Scan for the cell matching the given text and deliver its [X, Y] coordinate at center. 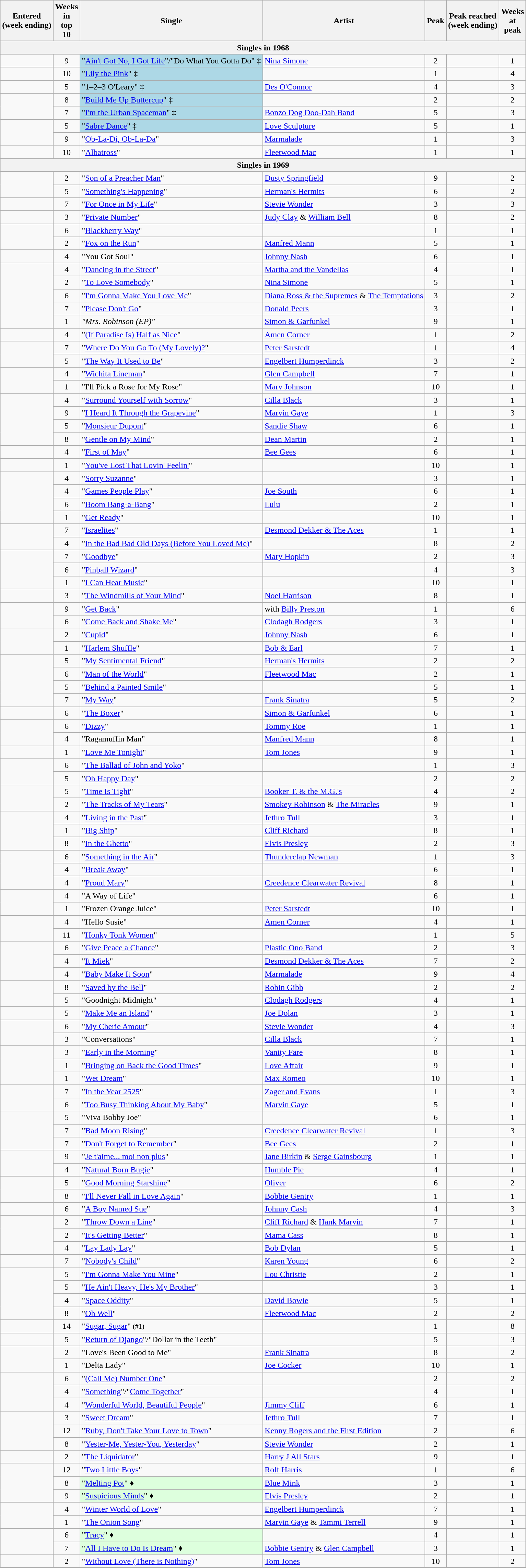
"Albatross" [172, 152]
"Viva Bobby Joe" [172, 1118]
Karen Young [344, 1261]
"Saved by the Bell" [172, 987]
"He Ain't Heavy, He's My Brother" [172, 1287]
Cliff Richard [344, 831]
"Lily the Pink" ‡ [172, 74]
Plastic Ono Band [344, 948]
Bob & Earl [344, 648]
"Frozen Orange Juice" [172, 909]
Robin Gibb [344, 987]
"First of May" [172, 452]
"Build Me Up Buttercup" ‡ [172, 100]
Sandie Shaw [344, 426]
Bobbie Gentry [344, 1196]
Weeksatpeak [513, 21]
"Love's Been Good to Me" [172, 1352]
Donald Peers [344, 309]
Rolf Harris [344, 1470]
Harry J All Stars [344, 1457]
"I Heard It Through the Grapevine" [172, 413]
"Natural Born Bugie" [172, 1170]
"Give Peace a Chance" [172, 948]
"Sorry Suzanne" [172, 478]
Jimmy Cliff [344, 1404]
"You Got Soul" [172, 256]
Marv Johnson [344, 387]
Artist [344, 21]
"Please Don't Go" [172, 309]
"In the Year 2525" [172, 1091]
"I'll Never Fall in Love Again" [172, 1196]
Humble Pie [344, 1170]
"Dizzy" [172, 726]
"Private Number" [172, 217]
Lou Christie [344, 1274]
"Time Is Tight" [172, 791]
Dean Martin [344, 439]
14 [67, 1326]
Oliver [344, 1183]
"Get Ready" [172, 517]
Booker T. & the M.G.'s [344, 791]
Joe Cocker [344, 1365]
"Without Love (There is Nothing)" [172, 1561]
Tommy Roe [344, 726]
"Ob-La-Di, Ob-La-Da" [172, 139]
"Return of Django"/"Dollar in the Teeth" [172, 1339]
"Come Back and Shake Me" [172, 622]
"The Tracks of My Tears" [172, 804]
"A Boy Named Sue" [172, 1209]
"Fox on the Run" [172, 243]
Des O'Connor [344, 87]
"Proud Mary" [172, 883]
"I'm Gonna Make You Mine" [172, 1274]
Dusty Springfield [344, 178]
"Love Me Tonight" [172, 752]
"Wichita Lineman" [172, 374]
Kenny Rogers and the First Edition [344, 1431]
"I'll Pick a Rose for My Rose" [172, 387]
"Living in the Past" [172, 818]
"Melting Pot" ♦ [172, 1483]
"A Way of Life" [172, 896]
"Gentle on My Mind" [172, 439]
Johnny Cash [344, 1209]
Thunderclap Newman [344, 857]
"Tracy" ♦ [172, 1535]
Blue Mink [344, 1483]
"Something in the Air" [172, 857]
"Boom Bang-a-Bang" [172, 504]
Noel Harrison [344, 595]
Love Affair [344, 1065]
"The Windmills of Your Mind" [172, 595]
"Bad Moon Rising" [172, 1131]
"Don't Forget to Remember" [172, 1144]
"Goodnight Midnight" [172, 1000]
"Monsieur Dupont" [172, 426]
"Wonderful World, Beautiful People" [172, 1404]
"Je t'aime... moi non plus" [172, 1157]
"Too Busy Thinking About My Baby" [172, 1105]
"Mrs. Robinson (EP)" [172, 322]
"Harlem Shuffle" [172, 648]
"Yester-Me, Yester-You, Yesterday" [172, 1444]
Cliff Richard & Hank Marvin [344, 1222]
"Wet Dream" [172, 1078]
"I Can Hear Music" [172, 582]
"(Call Me) Number One" [172, 1378]
"Man of the World" [172, 674]
Smokey Robinson & The Miracles [344, 804]
"Throw Down a Line" [172, 1222]
"Games People Play" [172, 491]
"Israelites" [172, 530]
"Sugar, Sugar" (#1) [172, 1326]
"Behind a Painted Smile" [172, 687]
"The Boxer" [172, 713]
Joe South [344, 491]
Martha and the Vandellas [344, 269]
11 [67, 935]
Vanity Fare [344, 1052]
"Winter World of Love" [172, 1509]
Peak reached(week ending) [473, 21]
"My Sentimental Friend" [172, 661]
Jane Birkin & Serge Gainsbourg [344, 1157]
"The Ballad of John and Yoko" [172, 765]
"Big Ship" [172, 831]
"Dancing in the Street" [172, 269]
"To Love Somebody" [172, 282]
Glen Campbell [344, 374]
Bobbie Gentry & Glen Campbell [344, 1548]
Weeksintop10 [67, 21]
"Break Away" [172, 870]
"Early in the Morning" [172, 1052]
Singles in 1968 [263, 48]
"Nobody's Child" [172, 1261]
"In the Bad Bad Old Days (Before You Loved Me)" [172, 543]
Mama Cass [344, 1235]
Singles in 1969 [263, 165]
Diana Ross & the Supremes & The Temptations [344, 295]
"It Miek" [172, 961]
Marvin Gaye & Tammi Terrell [344, 1522]
Love Sculpture [344, 126]
Zager and Evans [344, 1091]
Max Romeo [344, 1078]
Bob Dylan [344, 1248]
"Sabre Dance" ‡ [172, 126]
David Bowie [344, 1300]
"For Once in My Life" [172, 204]
Entered(week ending) [27, 21]
"Son of a Preacher Man" [172, 178]
"Something"/"Come Together" [172, 1391]
"Ain't Got No, I Got Life"/"Do What You Gotta Do" ‡ [172, 61]
"Baby Make It Soon" [172, 974]
"Space Oddity" [172, 1300]
"Delta Lady" [172, 1365]
"My Way" [172, 700]
"Suspicious Minds" ♦ [172, 1496]
Judy Clay & William Bell [344, 217]
"Bringing on Back the Good Times" [172, 1065]
"Make Me an Island" [172, 1013]
"Good Morning Starshine" [172, 1183]
"In the Ghetto" [172, 844]
"Honky Tonk Women" [172, 935]
"Oh Well" [172, 1313]
"I'm the Urban Spaceman" ‡ [172, 113]
"Oh Happy Day" [172, 778]
"Sweet Dream" [172, 1418]
"Pinball Wizard" [172, 569]
"All I Have to Do Is Dream" ♦ [172, 1548]
"The Way It Used to Be" [172, 361]
"Cupid" [172, 635]
"Goodbye" [172, 556]
"Conversations" [172, 1039]
"Get Back" [172, 608]
"(If Paradise Is) Half as Nice" [172, 335]
Bonzo Dog Doo-Dah Band [344, 113]
Lulu [344, 504]
"Blackberry Way" [172, 230]
"You've Lost That Lovin' Feelin'" [172, 465]
Joe Dolan [344, 1013]
"Hello Susie" [172, 922]
"Ragamuffin Man" [172, 739]
"The Onion Song" [172, 1522]
"Ruby, Don't Take Your Love to Town" [172, 1431]
"I'm Gonna Make You Love Me" [172, 295]
"Two Little Boys" [172, 1470]
"The Liquidator" [172, 1457]
"It's Getting Better" [172, 1235]
Mary Hopkin [344, 556]
Single [172, 21]
"Surround Yourself with Sorrow" [172, 400]
"1–2–3 O'Leary" ‡ [172, 87]
with Billy Preston [344, 608]
"Where Do You Go To (My Lovely)?" [172, 348]
"Lay Lady Lay" [172, 1248]
"Something's Happening" [172, 191]
"My Cherie Amour" [172, 1026]
Peak [436, 21]
